Return the [x, y] coordinate for the center point of the cell that contains the specified text.  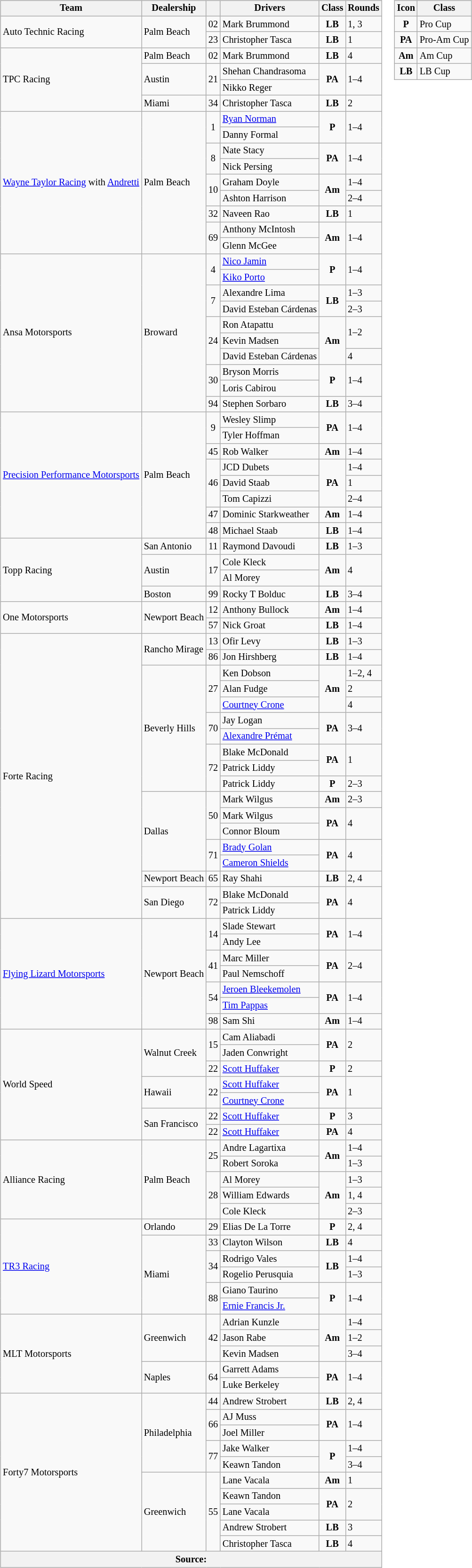
Sam Shi [270, 1022]
1–2, 4 [363, 673]
Nikko Reger [270, 87]
Dominic Starkweather [270, 515]
Ray Shahi [270, 879]
Stephen Sorbaro [270, 404]
MLT Motorsports [71, 1354]
1, 4 [363, 1196]
Ernie Francis Jr. [270, 1306]
8 [213, 159]
Cameron Shields [270, 863]
1, 3 [363, 24]
55 [213, 1512]
Broward [174, 333]
Andy Lee [270, 942]
San Diego [174, 902]
TPC Racing [71, 80]
Rob Walker [270, 451]
Danny Formal [270, 135]
Walnut Creek [174, 1053]
Ofir Levy [270, 641]
21 [213, 79]
24 [213, 341]
Anthony McIntosh [270, 230]
13 [213, 641]
47 [213, 515]
JCD Dubets [270, 467]
Loris Cabirou [270, 388]
14 [213, 934]
Drivers [270, 8]
World Speed [71, 1085]
Source: [191, 1560]
Elias De La Torre [270, 1227]
27 [213, 689]
Cam Aliabadi [270, 1037]
Joel Miller [270, 1433]
Pro Cup [444, 24]
25 [213, 1156]
Tom Capizzi [270, 499]
Boston [174, 594]
Nick Persing [270, 166]
William Edwards [270, 1196]
Rogelio Perusquia [270, 1275]
Ryan Norman [270, 119]
48 [213, 531]
94 [213, 404]
David Staab [270, 483]
Pro-Am Cup [444, 40]
Ashton Harrison [270, 198]
46 [213, 483]
29 [213, 1227]
Forty7 Motorsports [71, 1472]
Giano Taurino [270, 1291]
Adrian Kunzle [270, 1322]
Tyler Hoffman [270, 436]
45 [213, 451]
Brady Golan [270, 847]
54 [213, 997]
Jeroen Bleekemolen [270, 990]
Beverly Hills [174, 728]
99 [213, 594]
88 [213, 1298]
Luke Berkeley [270, 1386]
30 [213, 380]
LB Cup [444, 71]
Glenn McGee [270, 245]
Anthony Bullock [270, 610]
Michael Staab [270, 531]
Robert Soroka [270, 1164]
41 [213, 966]
Auto Technic Racing [71, 32]
Naples [174, 1377]
33 [213, 1243]
Philadelphia [174, 1433]
Nate Stacy [270, 151]
Alan Fudge [270, 689]
64 [213, 1377]
65 [213, 879]
Graham Doyle [270, 182]
Naveen Rao [270, 214]
Alliance Racing [71, 1180]
Jaden Conwright [270, 1053]
69 [213, 238]
Nick Groat [270, 626]
Jake Walker [270, 1449]
7 [213, 301]
9 [213, 428]
Orlando [174, 1227]
50 [213, 816]
Alexandre Lima [270, 293]
Andre Lagartixa [270, 1148]
Slade Stewart [270, 927]
12 [213, 610]
San Francisco [174, 1124]
Nico Jamin [270, 261]
Clayton Wilson [270, 1243]
70 [213, 728]
Icon [406, 8]
11 [213, 546]
Marc Miller [270, 958]
Forte Racing [71, 776]
23 [213, 40]
Ron Atapattu [270, 325]
71 [213, 855]
77 [213, 1456]
98 [213, 1022]
Dealership [174, 8]
Rounds [363, 8]
Alexandre Prémat [270, 736]
Paul Nemschoff [270, 974]
86 [213, 657]
One Motorsports [71, 618]
28 [213, 1196]
Am Cup [444, 56]
Rodrigo Vales [270, 1259]
AJ Muss [270, 1417]
Connor Bloum [270, 832]
TR3 Racing [71, 1267]
Jason Rabe [270, 1338]
San Antonio [174, 546]
32 [213, 214]
Raymond Davoudi [270, 546]
Dallas [174, 831]
Wesley Slimp [270, 420]
Rocky T Bolduc [270, 594]
57 [213, 626]
44 [213, 1401]
42 [213, 1338]
Kiko Porto [270, 277]
Team [71, 8]
Precision Performance Motorsports [71, 475]
Ansa Motorsports [71, 333]
Wayne Taylor Racing with Andretti [71, 182]
10 [213, 190]
17 [213, 570]
66 [213, 1425]
Shehan Chandrasoma [270, 71]
Ken Dobson [270, 673]
Tim Pappas [270, 1006]
Flying Lizard Motorsports [71, 974]
Rancho Mirage [174, 649]
Jay Logan [270, 721]
Garrett Adams [270, 1370]
Topp Racing [71, 570]
15 [213, 1045]
Hawaii [174, 1092]
Bryson Morris [270, 372]
Jon Hirshberg [270, 657]
